Identify which cell holds the provided text, then report its (x, y) central coordinate. 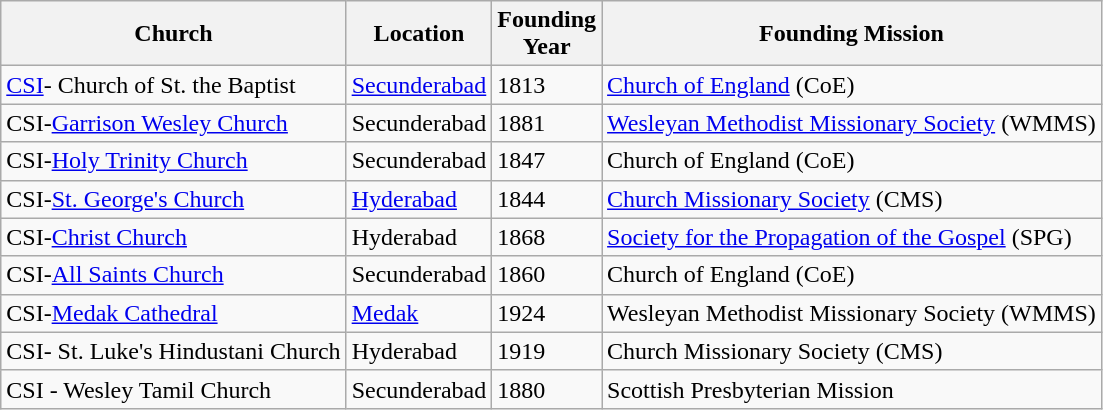
Church (174, 34)
Medak (419, 313)
CSI - Wesley Tamil Church (174, 389)
CSI-Christ Church (174, 237)
CSI-Holy Trinity Church (174, 161)
1844 (547, 199)
1919 (547, 351)
CSI-Garrison Wesley Church (174, 123)
CSI-St. George's Church (174, 199)
CSI-Medak Cathedral (174, 313)
FoundingYear (547, 34)
1813 (547, 85)
Society for the Propagation of the Gospel (SPG) (852, 237)
1847 (547, 161)
CSI- Church of St. the Baptist (174, 85)
Location (419, 34)
CSI-All Saints Church (174, 275)
1868 (547, 237)
CSI- St. Luke's Hindustani Church (174, 351)
1881 (547, 123)
Scottish Presbyterian Mission (852, 389)
1924 (547, 313)
Founding Mission (852, 34)
1860 (547, 275)
1880 (547, 389)
